Scan for the cell matching the given text and deliver its (x, y) coordinate at center. 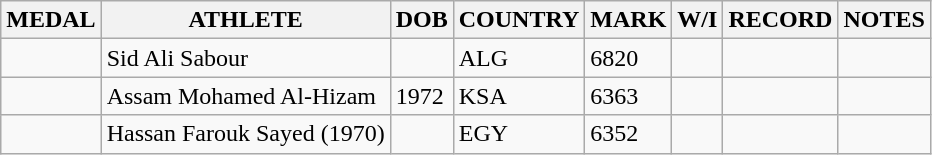
KSA (519, 96)
DOB (422, 20)
EGY (519, 134)
MEDAL (51, 20)
W/I (698, 20)
Sid Ali Sabour (246, 58)
COUNTRY (519, 20)
Assam Mohamed Al-Hizam (246, 96)
NOTES (884, 20)
MARK (628, 20)
6363 (628, 96)
Hassan Farouk Sayed (1970) (246, 134)
1972 (422, 96)
6352 (628, 134)
RECORD (780, 20)
ALG (519, 58)
6820 (628, 58)
ATHLETE (246, 20)
